From the cell containing the given text, extract its center point as (X, Y) coordinate. 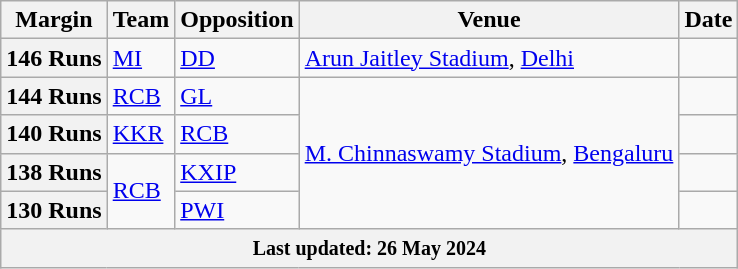
PWI (237, 210)
138 Runs (54, 172)
GL (237, 96)
KXIP (237, 172)
KKR (141, 134)
DD (237, 58)
M. Chinnaswamy Stadium, Bengaluru (489, 153)
Date (708, 20)
140 Runs (54, 134)
Team (141, 20)
146 Runs (54, 58)
Venue (489, 20)
Margin (54, 20)
MI (141, 58)
144 Runs (54, 96)
Last updated: 26 May 2024 (370, 248)
Opposition (237, 20)
130 Runs (54, 210)
Arun Jaitley Stadium, Delhi (489, 58)
